Search for the cell housing the specified text and yield its (X, Y) center coordinate. 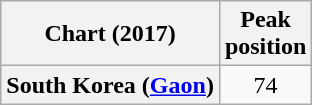
Chart (2017) (110, 34)
74 (265, 85)
Peak position (265, 34)
South Korea (Gaon) (110, 85)
